Detect which cell encompasses the target text, then output its (x, y) center coordinate. 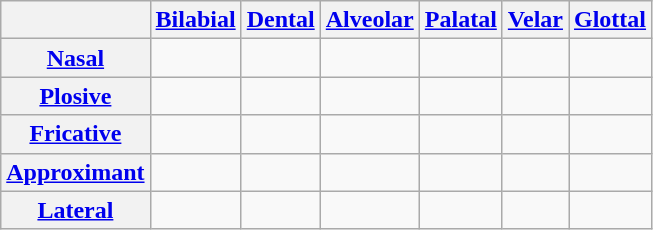
Nasal (76, 58)
Approximant (76, 172)
Glottal (610, 20)
Velar (535, 20)
Plosive (76, 96)
Palatal (460, 20)
Alveolar (370, 20)
Lateral (76, 210)
Bilabial (196, 20)
Fricative (76, 134)
Dental (280, 20)
